Detect which cell encompasses the target text, then output its [x, y] center coordinate. 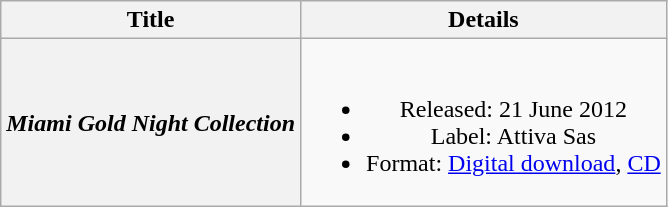
Details [484, 20]
Released: 21 June 2012Label: Attiva SasFormat: Digital download, CD [484, 122]
Miami Gold Night Collection [151, 122]
Title [151, 20]
